Pinpoint the cell where the given text exists, returning its (x, y) midpoint coordinate. 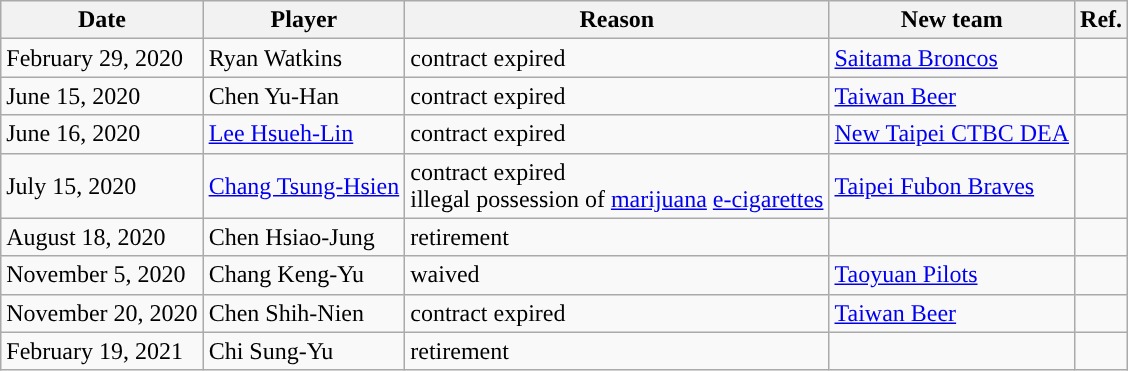
Ryan Watkins (304, 58)
Date (102, 20)
New Taipei CTBC DEA (952, 134)
Chen Hsiao-Jung (304, 237)
New team (952, 20)
June 15, 2020 (102, 96)
Chen Yu-Han (304, 96)
Chang Tsung-Hsien (304, 186)
February 29, 2020 (102, 58)
waived (617, 275)
Saitama Broncos (952, 58)
Player (304, 20)
November 20, 2020 (102, 313)
Taoyuan Pilots (952, 275)
Reason (617, 20)
November 5, 2020 (102, 275)
Lee Hsueh-Lin (304, 134)
August 18, 2020 (102, 237)
Chen Shih-Nien (304, 313)
July 15, 2020 (102, 186)
Chi Sung-Yu (304, 351)
contract expiredillegal possession of marijuana e-cigarettes (617, 186)
Ref. (1102, 20)
June 16, 2020 (102, 134)
February 19, 2021 (102, 351)
Chang Keng-Yu (304, 275)
Taipei Fubon Braves (952, 186)
